Return [X, Y] of the center of cell containing provided text 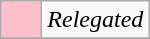
Relegated [96, 20]
